Identify which cell holds the provided text, then report its [X, Y] central coordinate. 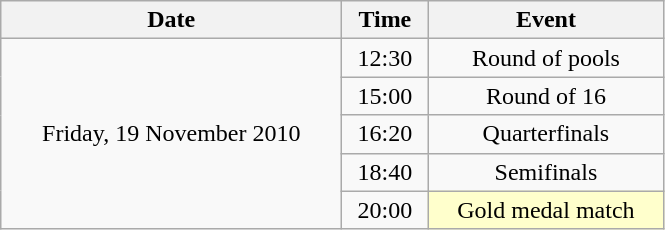
16:20 [385, 134]
Round of 16 [546, 96]
Date [172, 20]
Event [546, 20]
Friday, 19 November 2010 [172, 134]
12:30 [385, 58]
18:40 [385, 172]
Quarterfinals [546, 134]
Gold medal match [546, 210]
20:00 [385, 210]
Time [385, 20]
15:00 [385, 96]
Semifinals [546, 172]
Round of pools [546, 58]
